Determine the (x, y) coordinate at the center of the cell enclosing the given text.  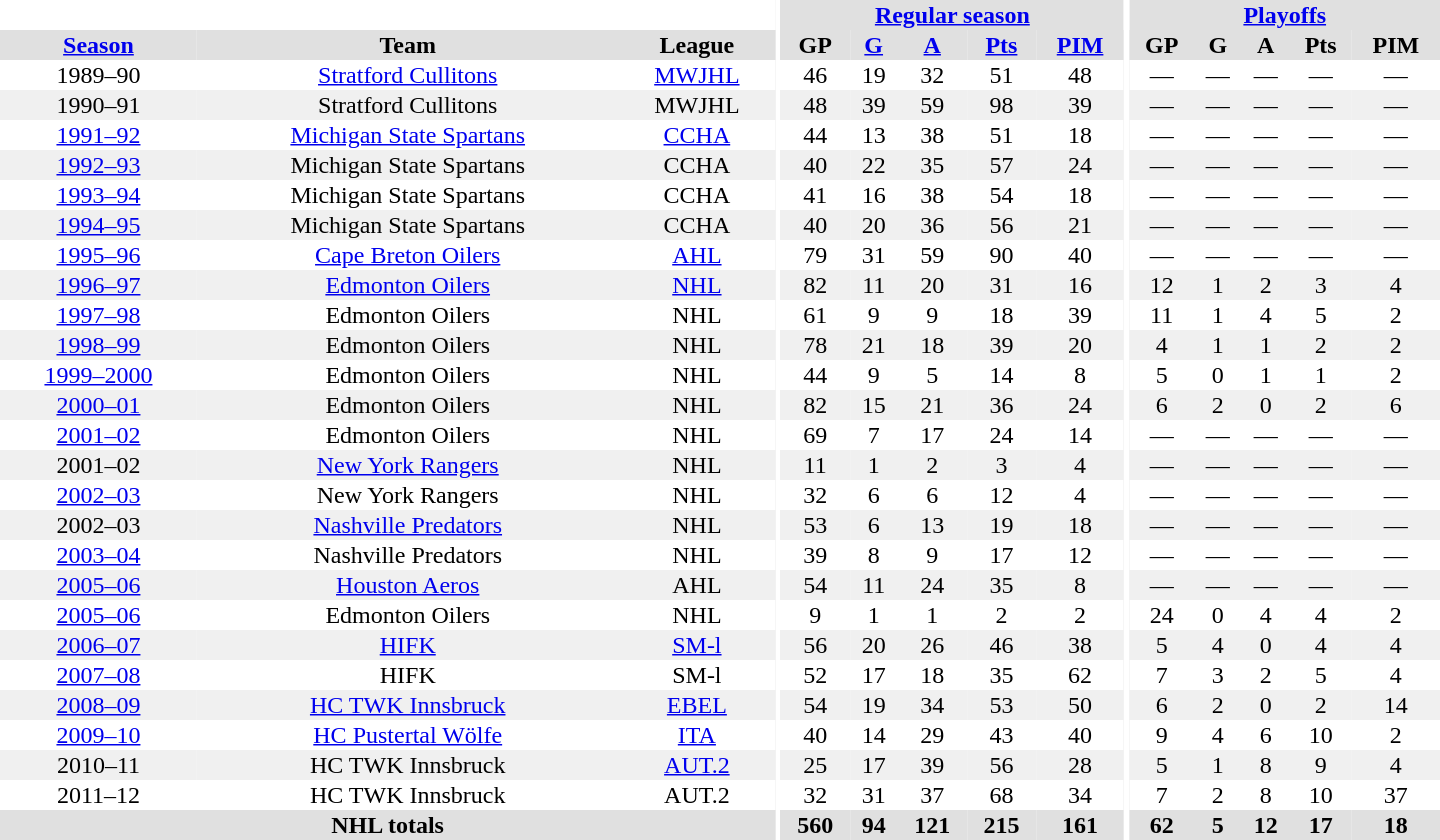
1991–92 (98, 135)
94 (874, 825)
15 (874, 405)
League (698, 45)
52 (816, 675)
79 (816, 255)
1992–93 (98, 165)
Cape Breton Oilers (408, 255)
161 (1080, 825)
78 (816, 345)
98 (1002, 105)
2006–07 (98, 645)
69 (816, 435)
Playoffs (1284, 15)
50 (1080, 705)
1993–94 (98, 195)
Team (408, 45)
1999–2000 (98, 375)
43 (1002, 735)
NHL totals (388, 825)
28 (1080, 765)
Season (98, 45)
61 (816, 315)
2000–01 (98, 405)
1997–98 (98, 315)
25 (816, 765)
2008–09 (98, 705)
2007–08 (98, 675)
1990–91 (98, 105)
1998–99 (98, 345)
215 (1002, 825)
560 (816, 825)
22 (874, 165)
68 (1002, 795)
90 (1002, 255)
Houston Aeros (408, 585)
26 (932, 645)
ITA (698, 735)
2003–04 (98, 555)
1995–96 (98, 255)
HC Pustertal Wölfe (408, 735)
2011–12 (98, 795)
57 (1002, 165)
121 (932, 825)
1989–90 (98, 75)
41 (816, 195)
2010–11 (98, 765)
EBEL (698, 705)
1994–95 (98, 225)
1996–97 (98, 285)
Regular season (953, 15)
29 (932, 735)
2009–10 (98, 735)
